From the cell containing the given text, extract its center point as (x, y) coordinate. 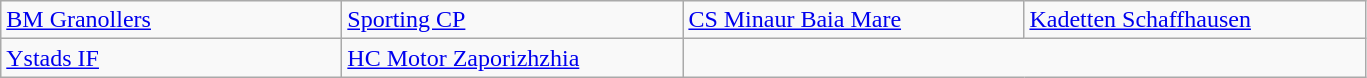
CS Minaur Baia Mare (854, 20)
BM Granollers (172, 20)
Kadetten Schaffhausen (1194, 20)
HC Motor Zaporizhzhia (512, 58)
Sporting CP (512, 20)
Ystads IF (172, 58)
